For the text-containing cell, return its midpoint in [x, y] coordinate format. 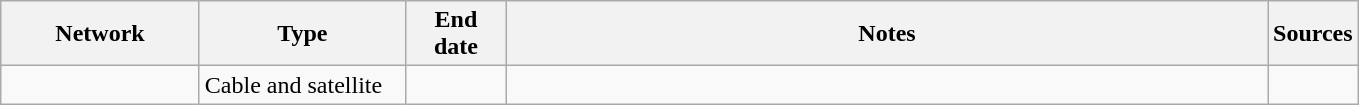
End date [456, 34]
Network [100, 34]
Notes [886, 34]
Cable and satellite [302, 85]
Type [302, 34]
Sources [1314, 34]
